Capture the cell that displays the provided text and extract its [x, y] central coordinate. 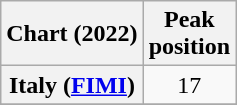
17 [189, 85]
Peakposition [189, 34]
Chart (2022) [72, 34]
Italy (FIMI) [72, 85]
